Find where the given text appears and provide that cell's center as (X, Y) coordinate. 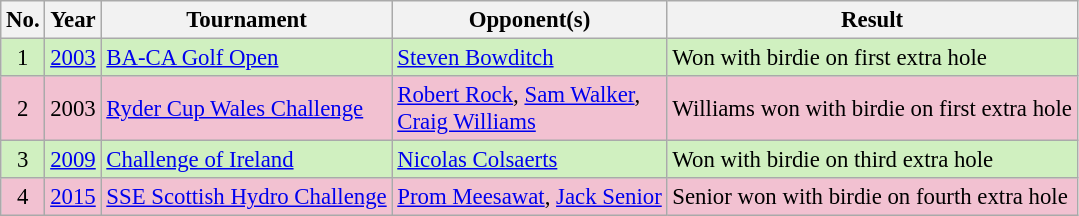
Won with birdie on first extra hole (872, 58)
SSE Scottish Hydro Challenge (246, 197)
Challenge of Ireland (246, 160)
Robert Rock, Sam Walker, Craig Williams (530, 108)
4 (23, 197)
Year (73, 20)
Prom Meesawat, Jack Senior (530, 197)
Nicolas Colsaerts (530, 160)
Senior won with birdie on fourth extra hole (872, 197)
2015 (73, 197)
2 (23, 108)
Result (872, 20)
Won with birdie on third extra hole (872, 160)
Tournament (246, 20)
BA-CA Golf Open (246, 58)
Williams won with birdie on first extra hole (872, 108)
2009 (73, 160)
No. (23, 20)
3 (23, 160)
Opponent(s) (530, 20)
Ryder Cup Wales Challenge (246, 108)
Steven Bowditch (530, 58)
1 (23, 58)
